Return [x, y] of the center of cell containing provided text 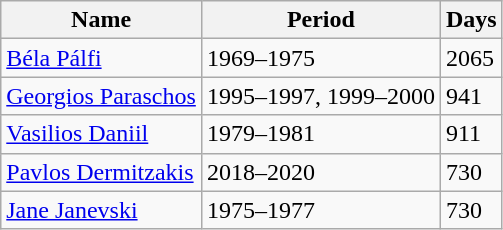
1969–1975 [320, 58]
911 [471, 134]
Georgios Paraschos [102, 96]
1979–1981 [320, 134]
Period [320, 20]
941 [471, 96]
Vasilios Daniil [102, 134]
Jane Janevski [102, 210]
1975–1977 [320, 210]
Béla Pálfi [102, 58]
Pavlos Dermitzakis [102, 172]
Days [471, 20]
1995–1997, 1999–2000 [320, 96]
2018–2020 [320, 172]
2065 [471, 58]
Name [102, 20]
